Capture the cell that displays the provided text and extract its [x, y] central coordinate. 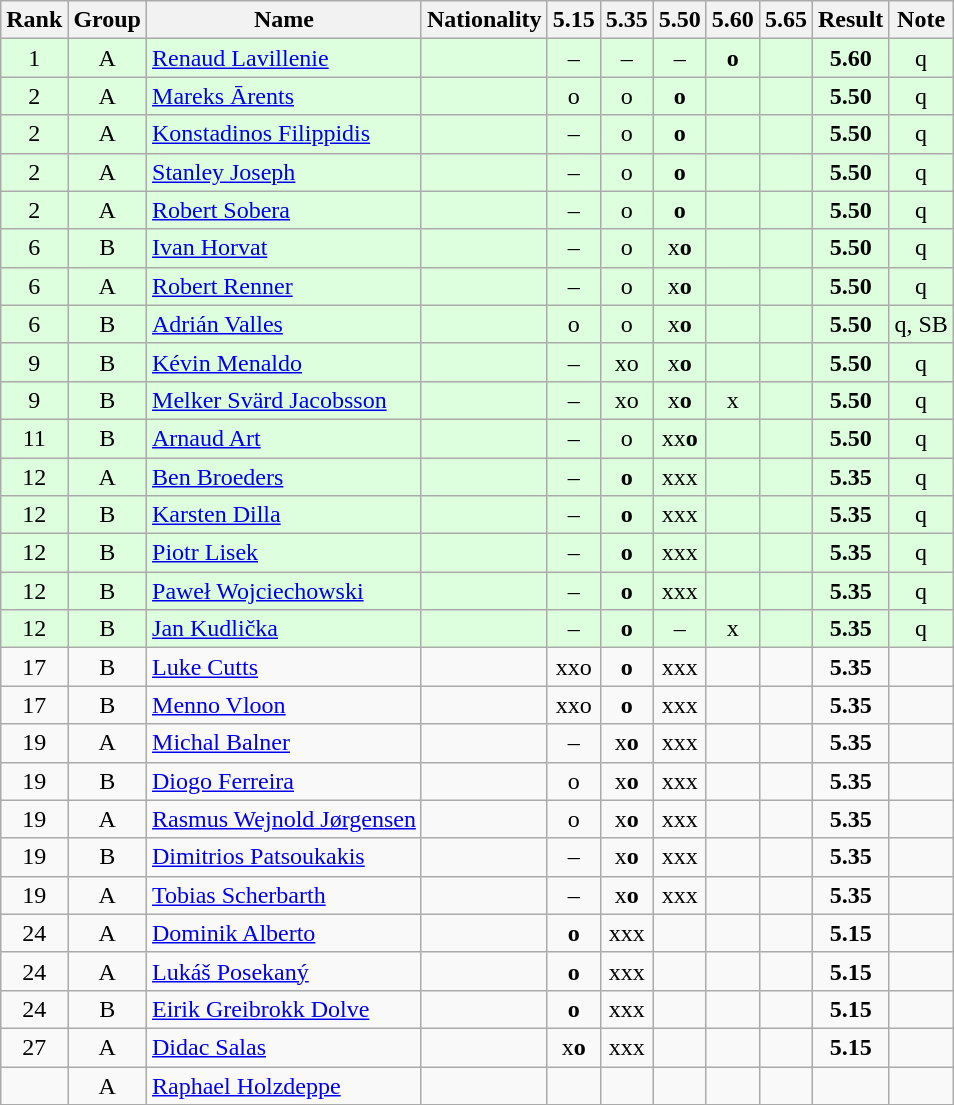
Name [284, 20]
Kévin Menaldo [284, 362]
Mareks Ārents [284, 96]
Paweł Wojciechowski [284, 591]
Renaud Lavillenie [284, 58]
Raphael Holzdeppe [284, 1085]
Dimitrios Patsoukakis [284, 857]
Melker Svärd Jacobsson [284, 400]
27 [34, 1047]
Robert Renner [284, 286]
Dominik Alberto [284, 933]
Tobias Scherbarth [284, 895]
Rasmus Wejnold Jørgensen [284, 819]
q, SB [921, 324]
Ben Broeders [284, 477]
Michal Balner [284, 743]
Karsten Dilla [284, 515]
Diogo Ferreira [284, 781]
Nationality [484, 20]
Piotr Lisek [284, 553]
Didac Salas [284, 1047]
1 [34, 58]
5.65 [786, 20]
Stanley Joseph [284, 172]
Ivan Horvat [284, 248]
Menno Vloon [284, 705]
Robert Sobera [284, 210]
Adrián Valles [284, 324]
Lukáš Posekaný [284, 971]
Konstadinos Filippidis [284, 134]
Eirik Greibrokk Dolve [284, 1009]
11 [34, 438]
Arnaud Art [284, 438]
Note [921, 20]
Result [850, 20]
Rank [34, 20]
Luke Cutts [284, 667]
Group [108, 20]
Jan Kudlička [284, 629]
